From the cell containing the given text, extract its center point as (X, Y) coordinate. 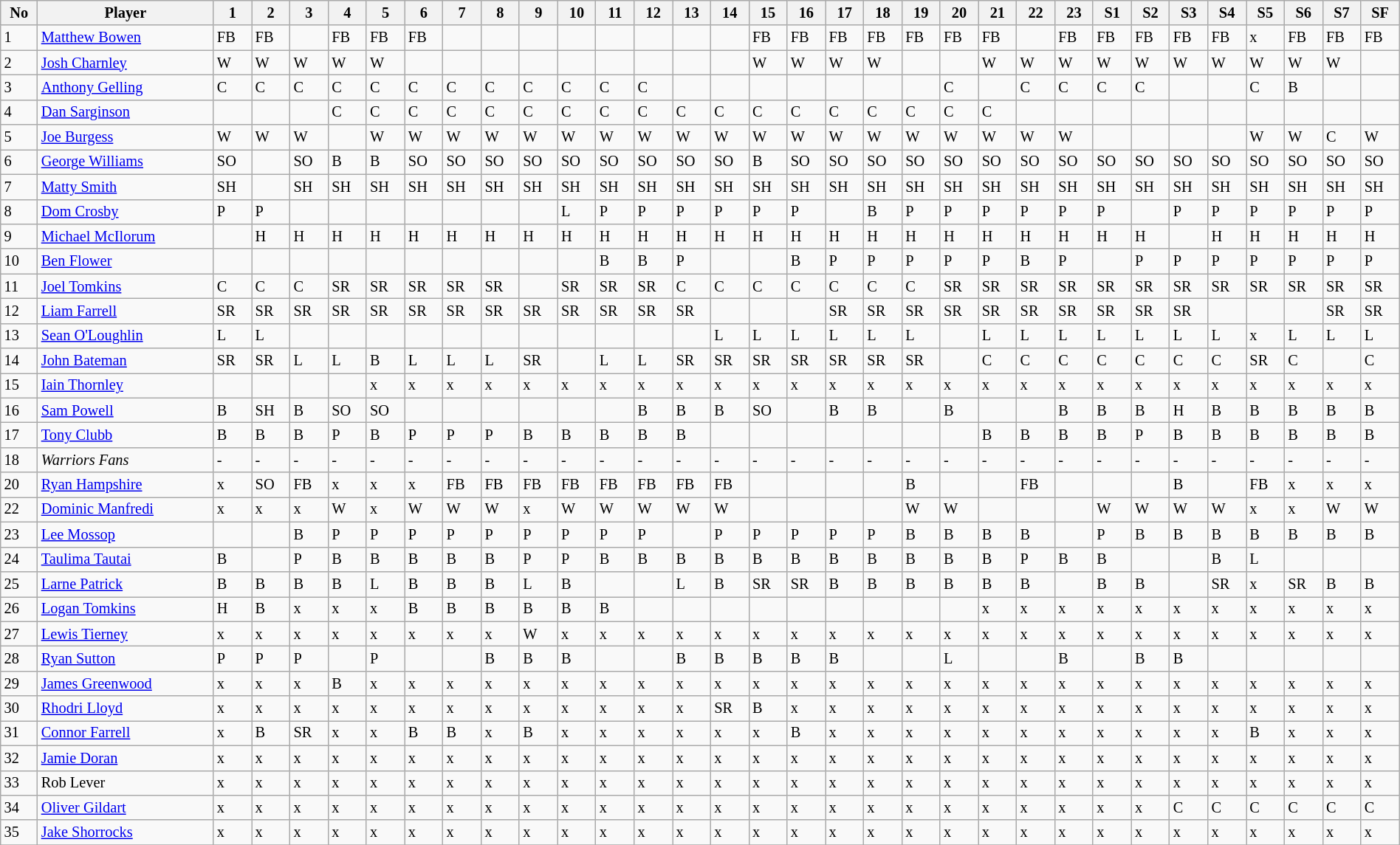
32 (19, 758)
Jake Shorrocks (126, 832)
Anthony Gelling (126, 87)
George Williams (126, 162)
S3 (1189, 13)
27 (19, 634)
Liam Farrell (126, 311)
Lewis Tierney (126, 634)
Matthew Bowen (126, 38)
James Greenwood (126, 683)
SF (1380, 13)
28 (19, 658)
34 (19, 807)
24 (19, 559)
S5 (1266, 13)
25 (19, 584)
30 (19, 708)
S4 (1227, 13)
Warriors Fans (126, 460)
21 (998, 13)
Tony Clubb (126, 435)
No (19, 13)
Joe Burgess (126, 137)
Jamie Doran (126, 758)
S6 (1303, 13)
Larne Patrick (126, 584)
31 (19, 733)
John Bateman (126, 361)
19 (921, 13)
Oliver Gildart (126, 807)
Iain Thornley (126, 385)
Taulima Tautai (126, 559)
Rhodri Lloyd (126, 708)
Rob Lever (126, 783)
Matty Smith (126, 187)
Sean O'Loughlin (126, 336)
35 (19, 832)
Dom Crosby (126, 212)
Sam Powell (126, 410)
Josh Charnley (126, 63)
Michael McIlorum (126, 236)
Ryan Hampshire (126, 485)
Ryan Sutton (126, 658)
Logan Tomkins (126, 609)
Player (126, 13)
S1 (1112, 13)
Dan Sarginson (126, 112)
Dominic Manfredi (126, 509)
29 (19, 683)
Connor Farrell (126, 733)
Joel Tomkins (126, 286)
33 (19, 783)
Ben Flower (126, 261)
S7 (1342, 13)
26 (19, 609)
S2 (1150, 13)
Lee Mossop (126, 534)
